Provide the (x, y) coordinate of the cell's center where the given text is located.  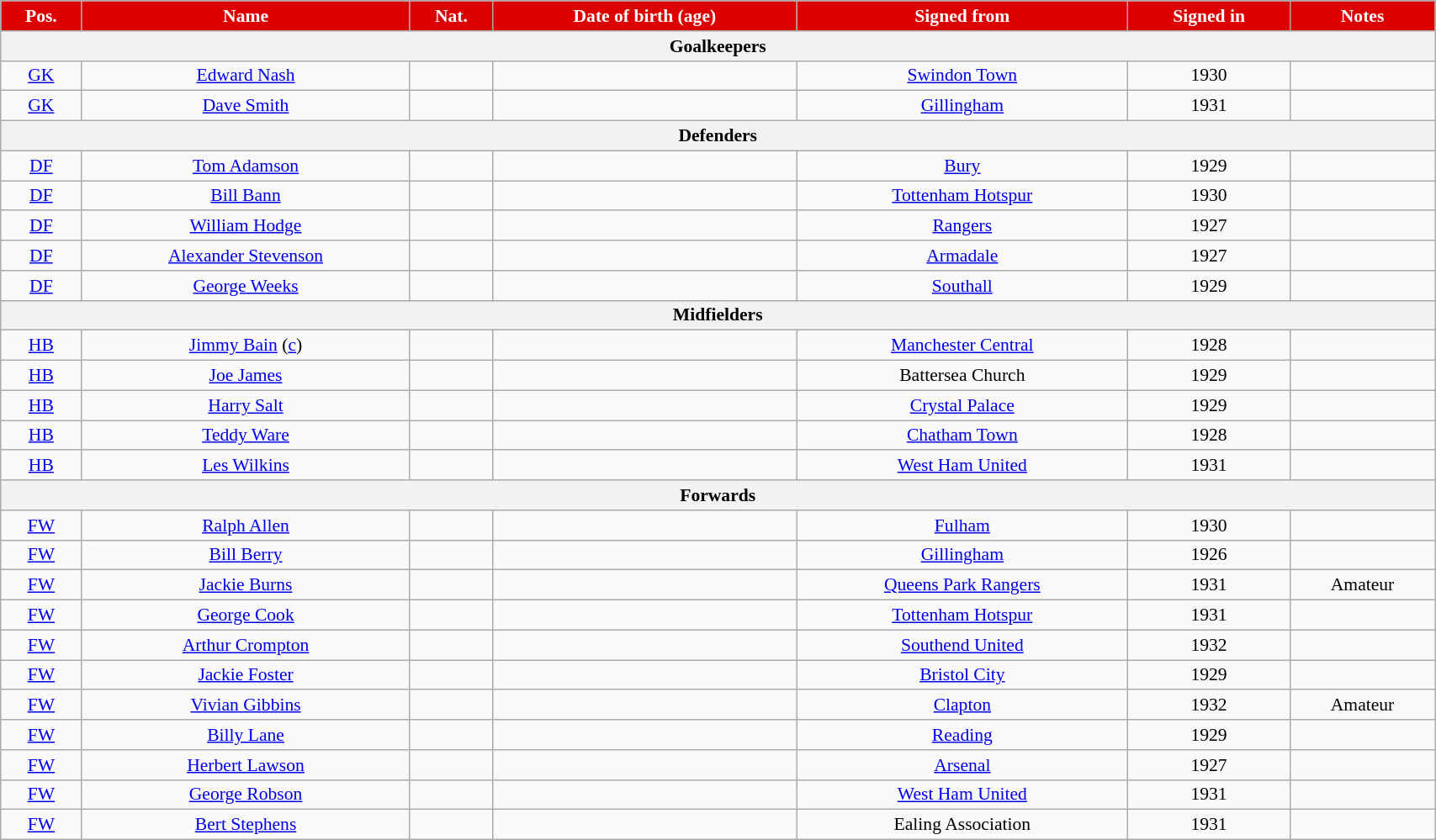
Jackie Burns (246, 585)
Bill Bann (246, 196)
Reading (962, 735)
Armadale (962, 256)
Arthur Crompton (246, 645)
Les Wilkins (246, 466)
Joe James (246, 376)
Herbert Lawson (246, 765)
Tom Adamson (246, 166)
Bill Berry (246, 555)
Teddy Ware (246, 436)
Ealing Association (962, 825)
Southend United (962, 645)
Swindon Town (962, 76)
Queens Park Rangers (962, 585)
Name (246, 16)
Midfielders (718, 315)
Jackie Foster (246, 675)
William Hodge (246, 226)
Forwards (718, 495)
Nat. (451, 16)
Jimmy Bain (c) (246, 346)
Billy Lane (246, 735)
Notes (1362, 16)
1926 (1210, 555)
Chatham Town (962, 436)
Defenders (718, 136)
George Robson (246, 795)
Rangers (962, 226)
Battersea Church (962, 376)
Fulham (962, 526)
Date of birth (age) (644, 16)
Ralph Allen (246, 526)
Clapton (962, 705)
Southall (962, 286)
Bury (962, 166)
George Weeks (246, 286)
Harry Salt (246, 405)
Bristol City (962, 675)
Edward Nash (246, 76)
Manchester Central (962, 346)
Signed from (962, 16)
Vivian Gibbins (246, 705)
Dave Smith (246, 106)
Pos. (41, 16)
Signed in (1210, 16)
Goalkeepers (718, 46)
Bert Stephens (246, 825)
Alexander Stevenson (246, 256)
George Cook (246, 615)
Crystal Palace (962, 405)
Arsenal (962, 765)
